Determine the [x, y] coordinate at the center of the cell enclosing the given text.  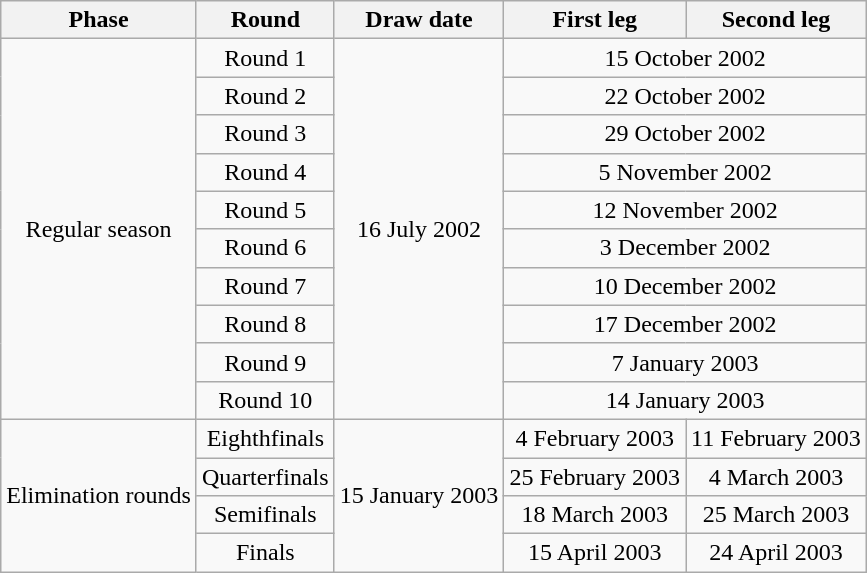
15 April 2003 [595, 553]
Round 3 [265, 134]
Second leg [776, 20]
3 December 2002 [686, 248]
Round [265, 20]
Finals [265, 553]
Round 9 [265, 362]
22 October 2002 [686, 96]
First leg [595, 20]
4 March 2003 [776, 477]
16 July 2002 [419, 230]
25 February 2003 [595, 477]
Regular season [99, 230]
12 November 2002 [686, 210]
4 February 2003 [595, 438]
10 December 2002 [686, 286]
Round 2 [265, 96]
15 January 2003 [419, 495]
14 January 2003 [686, 400]
Round 1 [265, 58]
Round 8 [265, 324]
11 February 2003 [776, 438]
15 October 2002 [686, 58]
17 December 2002 [686, 324]
Eighthfinals [265, 438]
7 January 2003 [686, 362]
24 April 2003 [776, 553]
5 November 2002 [686, 172]
Round 7 [265, 286]
Round 4 [265, 172]
25 March 2003 [776, 515]
Quarterfinals [265, 477]
Round 5 [265, 210]
29 October 2002 [686, 134]
Round 6 [265, 248]
Phase [99, 20]
Draw date [419, 20]
Round 10 [265, 400]
Elimination rounds [99, 495]
18 March 2003 [595, 515]
Semifinals [265, 515]
